Scan for the cell matching the given text and deliver its (x, y) coordinate at center. 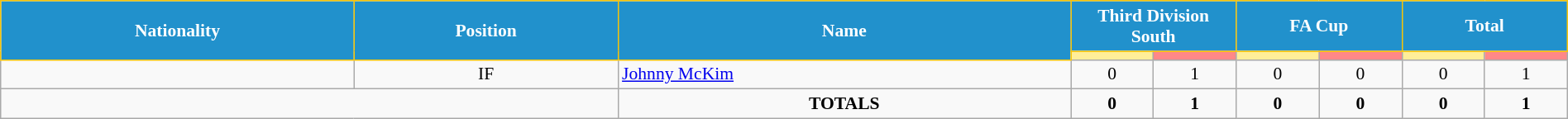
Third Division South (1153, 26)
Johnny McKim (844, 74)
FA Cup (1319, 26)
Total (1484, 26)
Position (486, 30)
TOTALS (844, 104)
IF (486, 74)
Nationality (177, 30)
Name (844, 30)
